Pinpoint the cell where the given text exists, returning its (X, Y) midpoint coordinate. 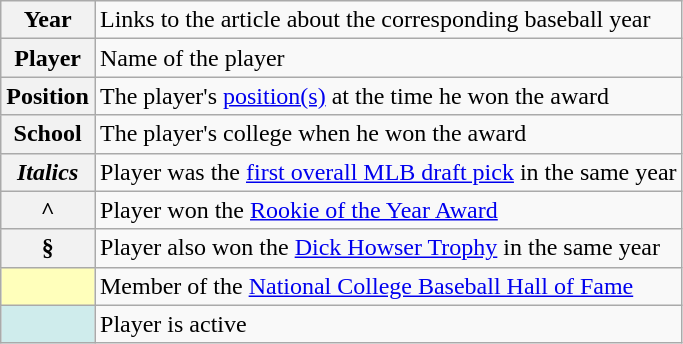
Player was the first overall MLB draft pick in the same year (388, 172)
The player's college when he won the award (388, 134)
The player's position(s) at the time he won the award (388, 96)
Player won the Rookie of the Year Award (388, 210)
Year (48, 20)
Position (48, 96)
School (48, 134)
Links to the article about the corresponding baseball year (388, 20)
Member of the National College Baseball Hall of Fame (388, 286)
Player is active (388, 324)
Player (48, 58)
Name of the player (388, 58)
Player also won the Dick Howser Trophy in the same year (388, 248)
§ (48, 248)
Italics (48, 172)
^ (48, 210)
